Search for the cell housing the specified text and yield its [x, y] center coordinate. 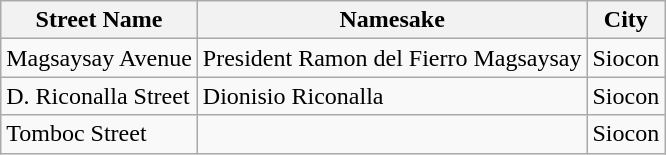
Magsaysay Avenue [100, 58]
Namesake [392, 20]
D. Riconalla Street [100, 96]
Street Name [100, 20]
President Ramon del Fierro Magsaysay [392, 58]
City [626, 20]
Dionisio Riconalla [392, 96]
Tomboc Street [100, 134]
